Determine the (x, y) coordinate at the center of the cell enclosing the given text.  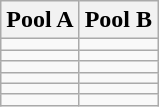
Pool B (118, 20)
Pool A (40, 20)
